Find where the given text appears and provide that cell's center as [X, Y] coordinate. 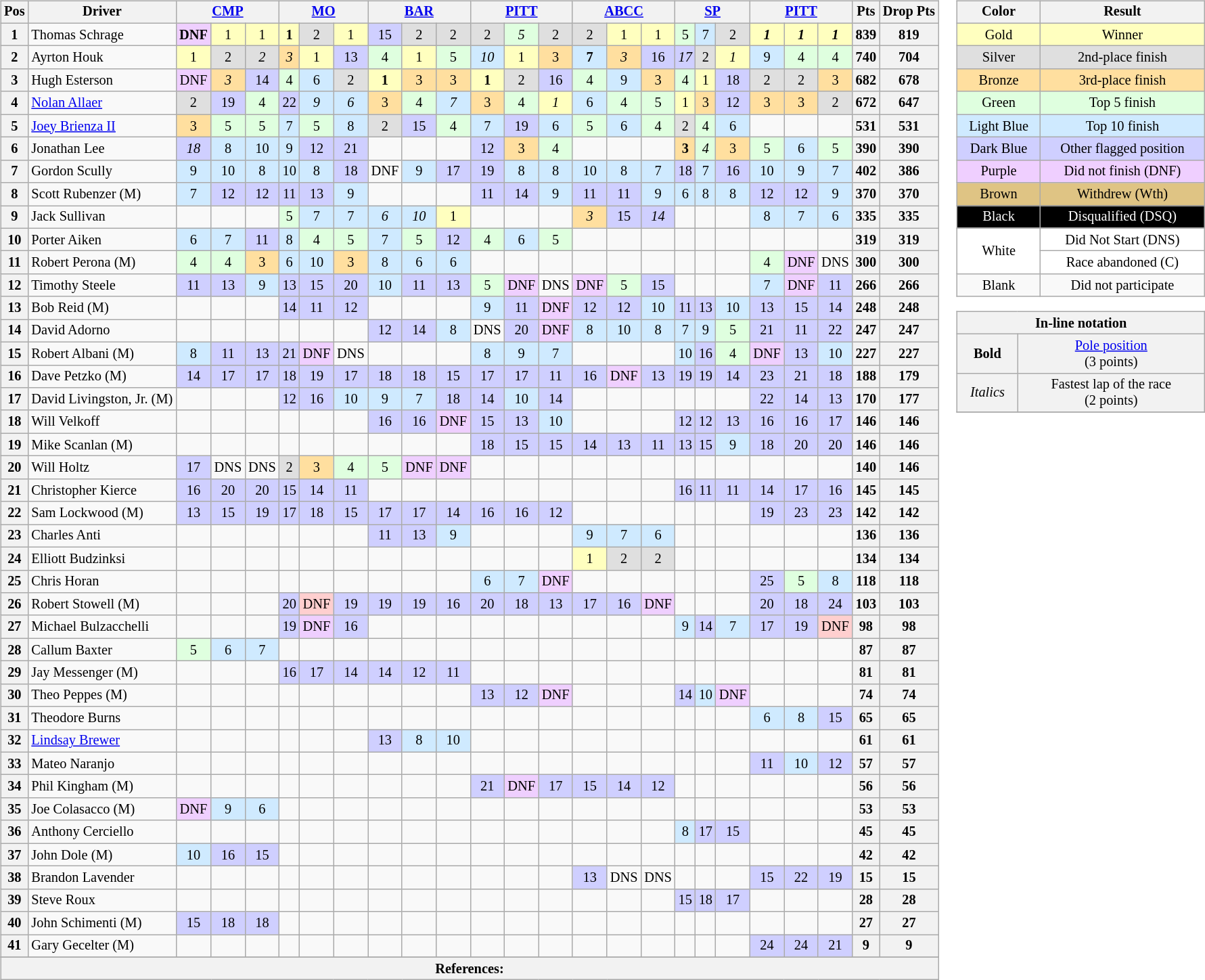
35 [14, 809]
Drop Pts [909, 12]
Christopher Kierce [101, 490]
John Dole (M) [101, 855]
References: [470, 968]
647 [909, 103]
BAR [419, 12]
Dark Blue [999, 149]
MO [323, 12]
Top 10 finish [1122, 126]
Will Holtz [101, 468]
170 [866, 399]
Blank [999, 286]
740 [866, 58]
40 [14, 923]
140 [866, 468]
36 [14, 832]
177 [909, 399]
Green [999, 103]
3rd-place finish [1122, 81]
682 [866, 81]
Brandon Lavender [101, 878]
Theodore Burns [101, 718]
Fastest lap of the race(2 points) [1111, 393]
David Livingston, Jr. (M) [101, 399]
Robert Albani (M) [101, 353]
Robert Perona (M) [101, 263]
Driver [101, 12]
Porter Aiken [101, 240]
Color [999, 12]
Scott Rubenzer (M) [101, 194]
29 [14, 673]
41 [14, 946]
Bob Reid (M) [101, 308]
Jack Sullivan [101, 217]
Elliott Budzinksi [101, 558]
Brown [999, 194]
Joe Colasacco (M) [101, 809]
Mateo Naranjo [101, 763]
Ayrton Houk [101, 58]
Callum Baxter [101, 650]
Timothy Steele [101, 286]
Race abandoned (C) [1122, 263]
188 [866, 376]
Robert Stowell (M) [101, 604]
Did not finish (DNF) [1122, 171]
In-line notation [1081, 323]
Bold [988, 354]
Gary Gecelter (M) [101, 946]
179 [909, 376]
Silver [999, 58]
678 [909, 81]
Italics [988, 393]
David Adorno [101, 331]
Black [999, 217]
39 [14, 900]
Result [1122, 12]
30 [14, 695]
Gold [999, 35]
Did not participate [1122, 286]
Pts [866, 12]
Withdrew (Wth) [1122, 194]
Anthony Cerciello [101, 832]
CMP [227, 12]
Pole position(3 points) [1111, 354]
704 [909, 58]
26 [14, 604]
672 [866, 103]
Joey Brienza II [101, 126]
32 [14, 741]
Jonathan Lee [101, 149]
Steve Roux [101, 900]
386 [909, 171]
Michael Bulzacchelli [101, 627]
Jay Messenger (M) [101, 673]
819 [909, 35]
Winner [1122, 35]
Did Not Start (DNS) [1122, 240]
839 [866, 35]
Dave Petzko (M) [101, 376]
Top 5 finish [1122, 103]
402 [866, 171]
33 [14, 763]
Thomas Schrage [101, 35]
31 [14, 718]
Will Velkoff [101, 422]
38 [14, 878]
Charles Anti [101, 536]
Gordon Scully [101, 171]
Light Blue [999, 126]
Purple [999, 171]
34 [14, 786]
Nolan Allaer [101, 103]
37 [14, 855]
John Schimenti (M) [101, 923]
Lindsay Brewer [101, 741]
Theo Peppes (M) [101, 695]
ABCC [624, 12]
Sam Lockwood (M) [101, 513]
Bronze [999, 81]
Disqualified (DSQ) [1122, 217]
2nd-place finish [1122, 58]
Chris Horan [101, 581]
White [999, 250]
Hugh Esterson [101, 81]
Other flagged position [1122, 149]
SP [713, 12]
Mike Scanlan (M) [101, 445]
Pos [14, 12]
Phil Kingham (M) [101, 786]
